Search for the cell housing the specified text and yield its (X, Y) center coordinate. 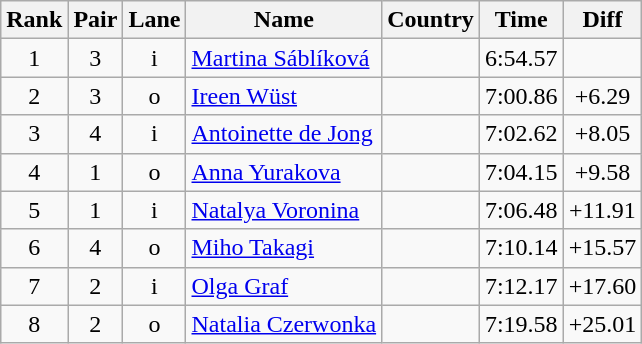
Miho Takagi (284, 248)
Antoinette de Jong (284, 134)
Natalya Voronina (284, 210)
7:04.15 (521, 172)
7:00.86 (521, 96)
+15.57 (602, 248)
Natalia Czerwonka (284, 324)
5 (34, 210)
7:06.48 (521, 210)
Martina Sáblíková (284, 58)
+17.60 (602, 286)
Rank (34, 20)
7:02.62 (521, 134)
Diff (602, 20)
7:19.58 (521, 324)
Country (431, 20)
Time (521, 20)
Anna Yurakova (284, 172)
Lane (154, 20)
+25.01 (602, 324)
Name (284, 20)
7:12.17 (521, 286)
+9.58 (602, 172)
7 (34, 286)
Olga Graf (284, 286)
+6.29 (602, 96)
6:54.57 (521, 58)
7:10.14 (521, 248)
Ireen Wüst (284, 96)
+11.91 (602, 210)
+8.05 (602, 134)
Pair (96, 20)
8 (34, 324)
6 (34, 248)
